For the text-containing cell, return its midpoint in [X, Y] coordinate format. 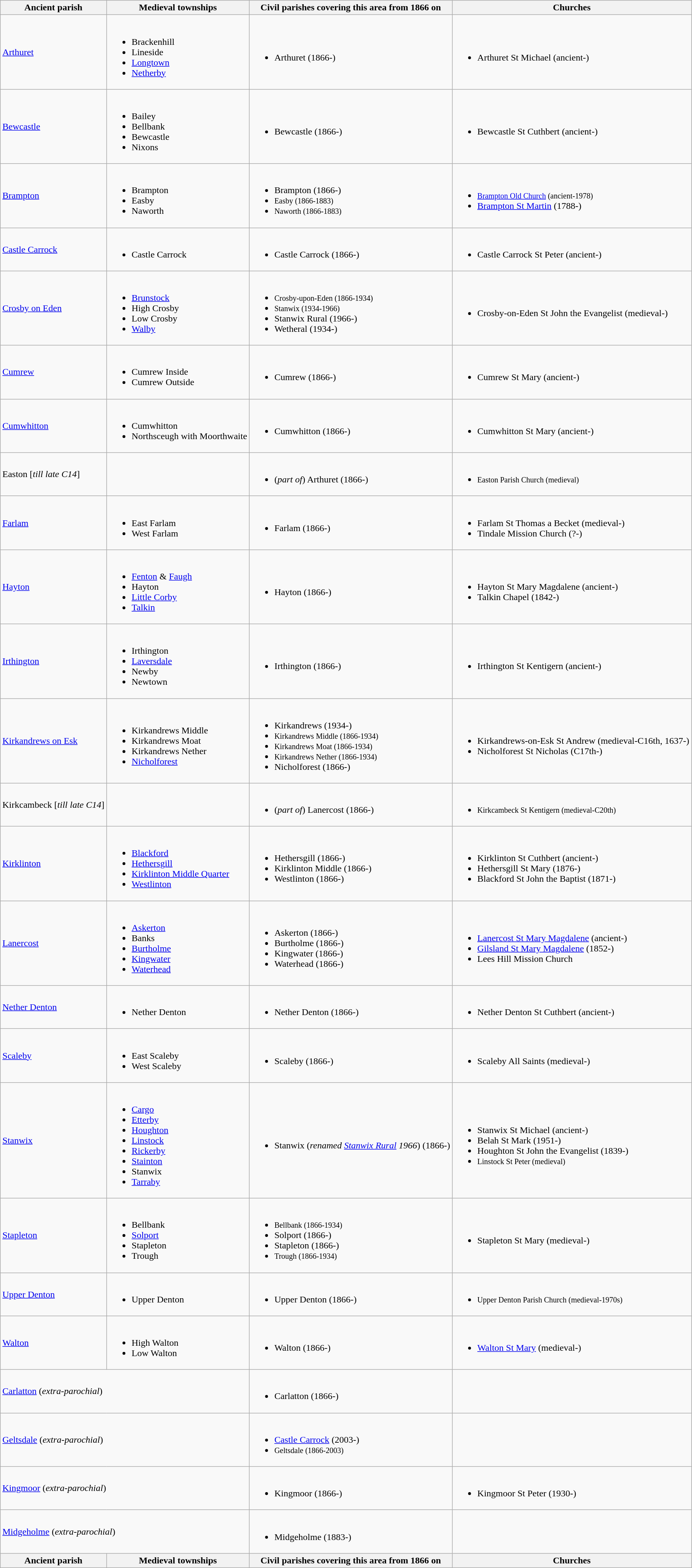
Cumrew [54, 372]
Cumwhitton [54, 426]
Kirkandrews (1934-)Kirkandrews Middle (1866-1934)Kirkandrews Moat (1866-1934)Kirkandrews Nether (1866-1934)Nicholforest (1866-) [350, 740]
Castle Carrock (2003-)Geltsdale (1866-2003) [350, 1440]
Kirkandrews on Esk [54, 740]
Geltsdale (extra-parochial) [125, 1440]
Farlam [54, 523]
Scaleby (1866-) [350, 1056]
Fenton & FaughHaytonLittle CorbyTalkin [178, 587]
Askerton (1866-)Burtholme (1866-)Kingwater (1866-)Waterhead (1866-) [350, 943]
Castle Carrock St Peter (ancient-) [572, 249]
Kirklinton St Cuthbert (ancient-)Hethersgill St Mary (1876-)Blackford St John the Baptist (1871-) [572, 864]
BellbankSolportStapletonTrough [178, 1235]
Walton St Mary (medieval-) [572, 1343]
Castle Carrock (1866-) [350, 249]
Stapleton St Mary (medieval-) [572, 1235]
Easton Parish Church (medieval) [572, 474]
Midgeholme (1883-) [350, 1531]
Easton [till late C14] [54, 474]
Bewcastle St Cuthbert (ancient-) [572, 126]
Hayton [54, 587]
Cumrew InsideCumrew Outside [178, 372]
Irthington (1866-) [350, 661]
CumwhittonNorthsceugh with Moorthwaite [178, 426]
Bewcastle [54, 126]
BaileyBellbankBewcastleNixons [178, 126]
Nether Denton St Cuthbert (ancient-) [572, 1007]
Kirkandrews MiddleKirkandrews MoatKirkandrews NetherNicholforest [178, 740]
Kingmoor St Peter (1930-) [572, 1488]
AskertonBanksBurtholmeKingwaterWaterhead [178, 943]
Stapleton [54, 1235]
Brampton Old Church (ancient-1978)Brampton St Martin (1788-) [572, 195]
Stanwix (renamed Stanwix Rural 1966) (1866-) [350, 1140]
Hayton (1866-) [350, 587]
Irthington [54, 661]
Kingmoor (1866-) [350, 1488]
Stanwix [54, 1140]
Cumrew St Mary (ancient-) [572, 372]
BlackfordHethersgillKirklinton Middle QuarterWestlinton [178, 864]
Kirklinton [54, 864]
Brampton (1866-)Easby (1866-1883)Naworth (1866-1883) [350, 195]
Hayton St Mary Magdalene (ancient-)Talkin Chapel (1842-) [572, 587]
Crosby on Eden [54, 308]
Cumwhitton (1866-) [350, 426]
Farlam (1866-) [350, 523]
Lanercost St Mary Magdalene (ancient-)Gilsland St Mary Magdalene (1852-)Lees Hill Mission Church [572, 943]
Arthuret [54, 52]
Crosby-on-Eden St John the Evangelist (medieval-) [572, 308]
BrackenhillLinesideLongtownNetherby [178, 52]
BramptonEasbyNaworth [178, 195]
Farlam St Thomas a Becket (medieval-)Tindale Mission Church (?-) [572, 523]
Upper Denton (1866-) [350, 1294]
Nether Denton (1866-) [350, 1007]
Midgeholme (extra-parochial) [125, 1531]
East FarlamWest Farlam [178, 523]
East ScalebyWest Scaleby [178, 1056]
Kingmoor (extra-parochial) [125, 1488]
(part of) Lanercost (1866-) [350, 805]
Upper Denton Parish Church (medieval-1970s) [572, 1294]
Brampton [54, 195]
Kirkcambeck St Kentigern (medieval-C20th) [572, 805]
Crosby-upon-Eden (1866-1934)Stanwix (1934-1966)Stanwix Rural (1966-)Wetheral (1934-) [350, 308]
High WaltonLow Walton [178, 1343]
CargoEtterbyHoughtonLinstockRickerbyStaintonStanwixTarraby [178, 1140]
Bewcastle (1866-) [350, 126]
Walton (1866-) [350, 1343]
Cumwhitton St Mary (ancient-) [572, 426]
Irthington St Kentigern (ancient-) [572, 661]
Scaleby All Saints (medieval-) [572, 1056]
Kirkandrews-on-Esk St Andrew (medieval-C16th, 1637-)Nicholforest St Nicholas (C17th-) [572, 740]
Lanercost [54, 943]
IrthingtonLaversdaleNewbyNewtown [178, 661]
Walton [54, 1343]
Carlatton (1866-) [350, 1391]
Kirkcambeck [till late C14] [54, 805]
(part of) Arthuret (1866-) [350, 474]
Carlatton (extra-parochial) [125, 1391]
Bellbank (1866-1934)Solport (1866-)Stapleton (1866-)Trough (1866-1934) [350, 1235]
BrunstockHigh CrosbyLow CrosbyWalby [178, 308]
Stanwix St Michael (ancient-)Belah St Mark (1951-)Houghton St John the Evangelist (1839-)Linstock St Peter (medieval) [572, 1140]
Arthuret St Michael (ancient-) [572, 52]
Scaleby [54, 1056]
Hethersgill (1866-)Kirklinton Middle (1866-)Westlinton (1866-) [350, 864]
Arthuret (1866-) [350, 52]
Cumrew (1866-) [350, 372]
